Find where the given text appears and provide that cell's center as (X, Y) coordinate. 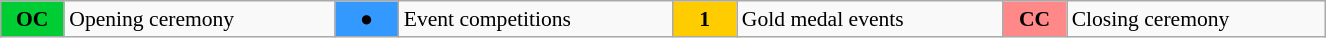
● (367, 19)
Closing ceremony (1196, 19)
Gold medal events (870, 19)
1 (705, 19)
Event competitions (536, 19)
Opening ceremony (199, 19)
CC (1034, 19)
OC (32, 19)
